Pinpoint the cell where the given text exists, returning its (x, y) midpoint coordinate. 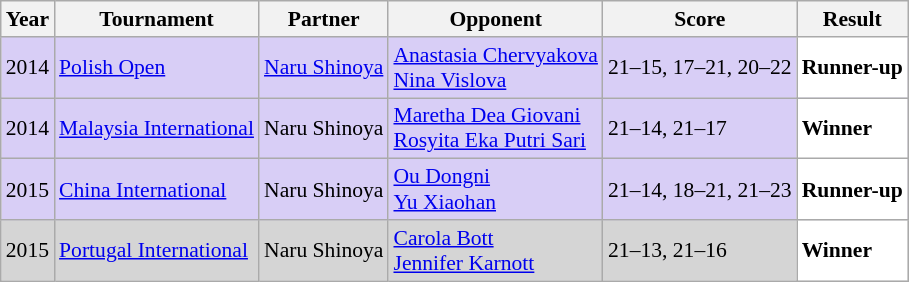
21–15, 17–21, 20–22 (700, 68)
Tournament (156, 19)
21–14, 21–17 (700, 128)
Ou Dongni Yu Xiaohan (496, 190)
Opponent (496, 19)
Anastasia Chervyakova Nina Vislova (496, 68)
Year (28, 19)
Polish Open (156, 68)
21–13, 21–16 (700, 250)
Carola Bott Jennifer Karnott (496, 250)
Partner (324, 19)
21–14, 18–21, 21–23 (700, 190)
Result (852, 19)
Score (700, 19)
Maretha Dea Giovani Rosyita Eka Putri Sari (496, 128)
China International (156, 190)
Portugal International (156, 250)
Malaysia International (156, 128)
